Return [X, Y] of the center of cell containing provided text 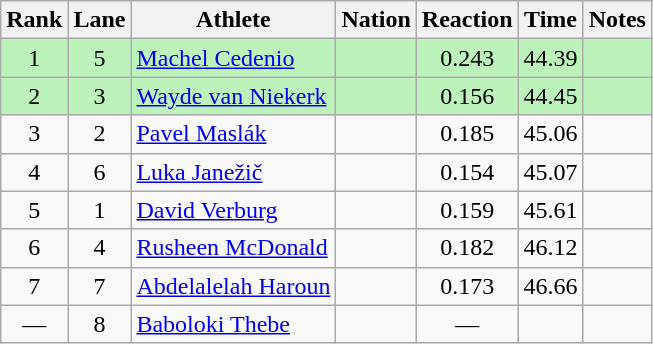
0.159 [467, 210]
Rank [34, 20]
0.156 [467, 96]
Athlete [234, 20]
Pavel Maslák [234, 134]
Lane [100, 20]
0.182 [467, 248]
Baboloki Thebe [234, 324]
0.154 [467, 172]
44.39 [550, 58]
44.45 [550, 96]
45.07 [550, 172]
8 [100, 324]
Nation [376, 20]
0.243 [467, 58]
Time [550, 20]
Machel Cedenio [234, 58]
46.12 [550, 248]
45.61 [550, 210]
Abdelalelah Haroun [234, 286]
Reaction [467, 20]
Notes [617, 20]
David Verburg [234, 210]
Luka Janežič [234, 172]
Wayde van Niekerk [234, 96]
0.185 [467, 134]
Rusheen McDonald [234, 248]
46.66 [550, 286]
45.06 [550, 134]
0.173 [467, 286]
